Capture the cell that displays the provided text and extract its [x, y] central coordinate. 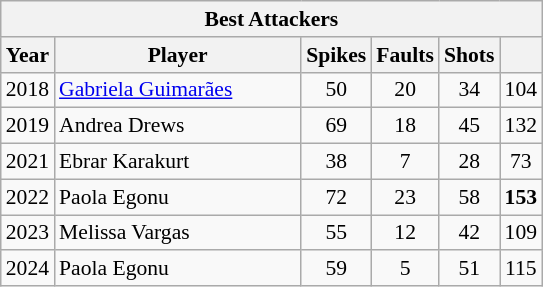
28 [470, 162]
72 [336, 197]
69 [336, 126]
Gabriela Guimarães [178, 90]
Best Attackers [272, 19]
7 [405, 162]
Year [28, 55]
Faults [405, 55]
115 [522, 269]
132 [522, 126]
50 [336, 90]
Ebrar Karakurt [178, 162]
12 [405, 233]
Shots [470, 55]
104 [522, 90]
38 [336, 162]
2023 [28, 233]
2019 [28, 126]
Spikes [336, 55]
Andrea Drews [178, 126]
51 [470, 269]
18 [405, 126]
55 [336, 233]
5 [405, 269]
2022 [28, 197]
Player [178, 55]
Melissa Vargas [178, 233]
59 [336, 269]
153 [522, 197]
73 [522, 162]
58 [470, 197]
20 [405, 90]
42 [470, 233]
2024 [28, 269]
23 [405, 197]
2021 [28, 162]
45 [470, 126]
109 [522, 233]
34 [470, 90]
2018 [28, 90]
